For the text-containing cell, return its midpoint in (x, y) coordinate format. 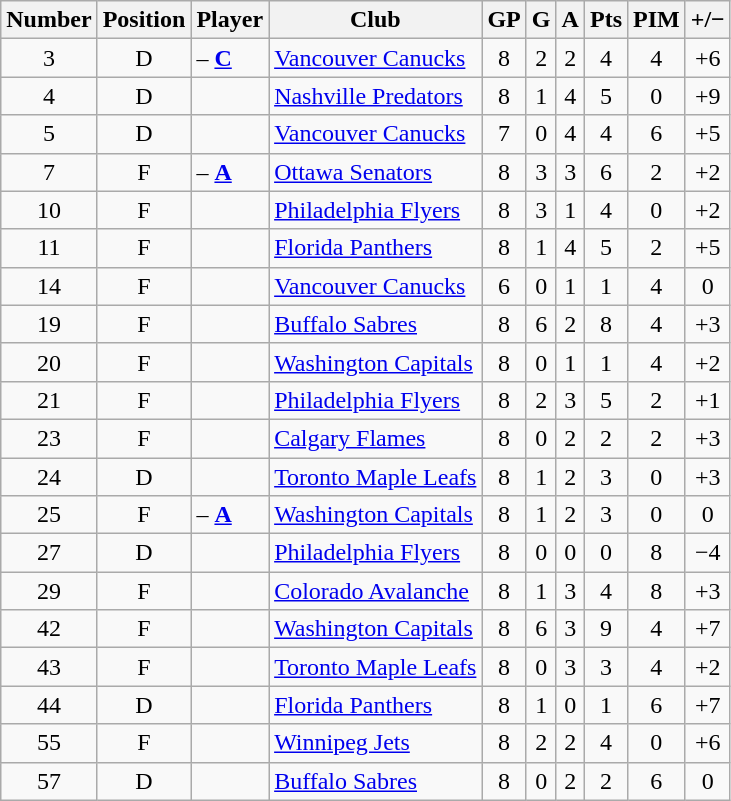
14 (49, 286)
44 (49, 705)
29 (49, 591)
Winnipeg Jets (376, 743)
Club (376, 20)
10 (49, 210)
Player (230, 20)
– C (230, 58)
57 (49, 781)
Position (144, 20)
Calgary Flames (376, 438)
G (541, 20)
23 (49, 438)
27 (49, 553)
19 (49, 324)
25 (49, 515)
+1 (708, 400)
21 (49, 400)
20 (49, 362)
Ottawa Senators (376, 172)
−4 (708, 553)
PIM (657, 20)
Pts (606, 20)
+/− (708, 20)
Colorado Avalanche (376, 591)
43 (49, 667)
11 (49, 248)
24 (49, 477)
GP (504, 20)
55 (49, 743)
42 (49, 629)
Nashville Predators (376, 96)
Number (49, 20)
A (570, 20)
9 (606, 629)
+9 (708, 96)
